Detect which cell encompasses the target text, then output its (X, Y) center coordinate. 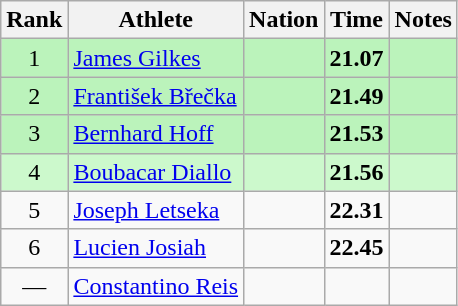
4 (34, 172)
22.31 (356, 210)
— (34, 286)
22.45 (356, 248)
Boubacar Diallo (156, 172)
Joseph Letseka (156, 210)
3 (34, 134)
2 (34, 96)
6 (34, 248)
21.07 (356, 58)
Notes (423, 20)
Athlete (156, 20)
5 (34, 210)
Constantino Reis (156, 286)
Lucien Josiah (156, 248)
František Břečka (156, 96)
Bernhard Hoff (156, 134)
Rank (34, 20)
21.56 (356, 172)
21.49 (356, 96)
21.53 (356, 134)
1 (34, 58)
Time (356, 20)
Nation (284, 20)
James Gilkes (156, 58)
